Find where the given text appears and provide that cell's center as [x, y] coordinate. 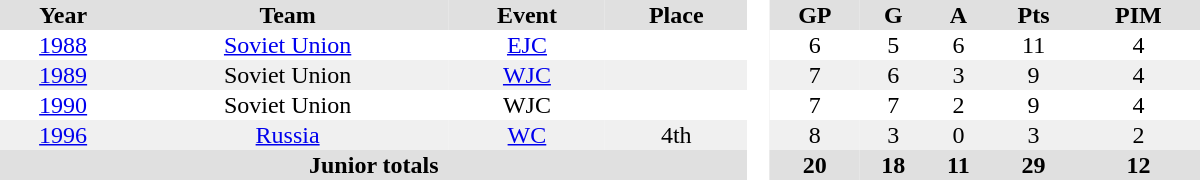
1996 [63, 135]
Year [63, 15]
1989 [63, 75]
EJC [527, 45]
1990 [63, 105]
18 [894, 165]
8 [815, 135]
A [959, 15]
PIM [1138, 15]
Team [288, 15]
5 [894, 45]
Junior totals [374, 165]
G [894, 15]
1988 [63, 45]
WC [527, 135]
GP [815, 15]
Pts [1034, 15]
0 [959, 135]
4th [676, 135]
Event [527, 15]
Place [676, 15]
12 [1138, 165]
29 [1034, 165]
20 [815, 165]
Russia [288, 135]
